Output the [X, Y] coordinate of the center of the cell containing the given text.  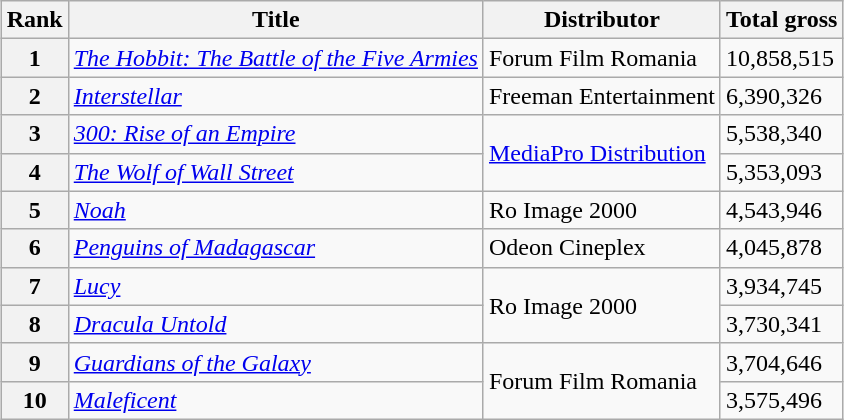
5 [34, 210]
6,390,326 [781, 96]
Total gross [781, 20]
4 [34, 172]
5,538,340 [781, 134]
MediaPro Distribution [602, 153]
Noah [276, 210]
3,934,745 [781, 286]
3,730,341 [781, 324]
Lucy [276, 286]
2 [34, 96]
4,045,878 [781, 248]
10 [34, 400]
5,353,093 [781, 172]
Penguins of Madagascar [276, 248]
Freeman Entertainment [602, 96]
The Wolf of Wall Street [276, 172]
The Hobbit: The Battle of the Five Armies [276, 58]
Dracula Untold [276, 324]
Maleficent [276, 400]
6 [34, 248]
Title [276, 20]
Distributor [602, 20]
4,543,946 [781, 210]
3,704,646 [781, 362]
10,858,515 [781, 58]
7 [34, 286]
3,575,496 [781, 400]
Rank [34, 20]
1 [34, 58]
3 [34, 134]
9 [34, 362]
300: Rise of an Empire [276, 134]
8 [34, 324]
Guardians of the Galaxy [276, 362]
Odeon Cineplex [602, 248]
Interstellar [276, 96]
